Determine the [x, y] coordinate at the center of the cell enclosing the given text.  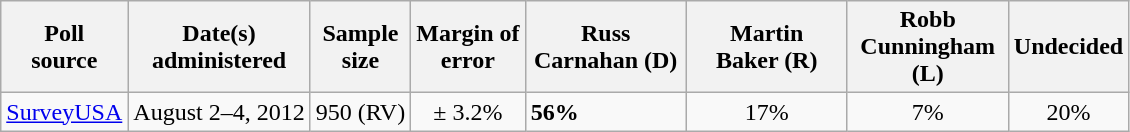
56% [606, 112]
August 2–4, 2012 [219, 112]
Date(s)administered [219, 47]
Samplesize [360, 47]
20% [1068, 112]
17% [766, 112]
Margin oferror [468, 47]
SurveyUSA [64, 112]
RussCarnahan (D) [606, 47]
RobbCunningham (L) [928, 47]
950 (RV) [360, 112]
Pollsource [64, 47]
Undecided [1068, 47]
± 3.2% [468, 112]
7% [928, 112]
MartinBaker (R) [766, 47]
